Provide the (X, Y) coordinate of the cell's center where the given text is located.  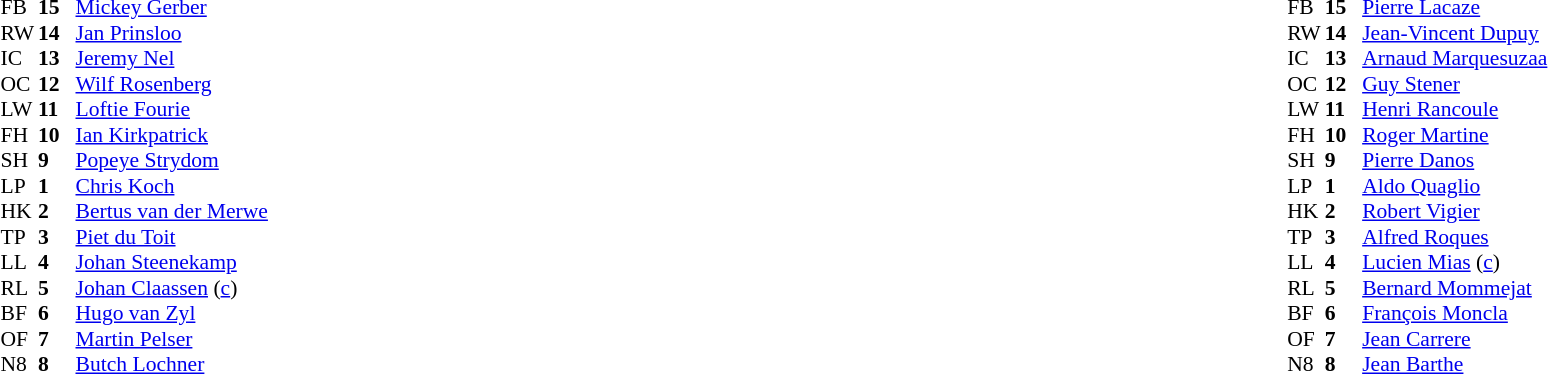
Bertus van der Merwe (172, 211)
Chris Koch (172, 186)
Robert Vigier (1454, 211)
Arnaud Marquesuzaa (1454, 59)
Guy Stener (1454, 84)
Ian Kirkpatrick (172, 135)
Roger Martine (1454, 135)
Hugo van Zyl (172, 313)
Jan Prinsloo (172, 33)
Wilf Rosenberg (172, 84)
Jeremy Nel (172, 59)
François Moncla (1454, 313)
Jean-Vincent Dupuy (1454, 33)
Jean Carrere (1454, 339)
Piet du Toit (172, 237)
Martin Pelser (172, 339)
Bernard Mommejat (1454, 288)
Aldo Quaglio (1454, 186)
Loftie Fourie (172, 109)
Popeye Strydom (172, 161)
Pierre Danos (1454, 161)
Henri Rancoule (1454, 109)
Johan Steenekamp (172, 263)
Lucien Mias (c) (1454, 263)
Alfred Roques (1454, 237)
Johan Claassen (c) (172, 288)
